Capture the cell that displays the provided text and extract its (x, y) central coordinate. 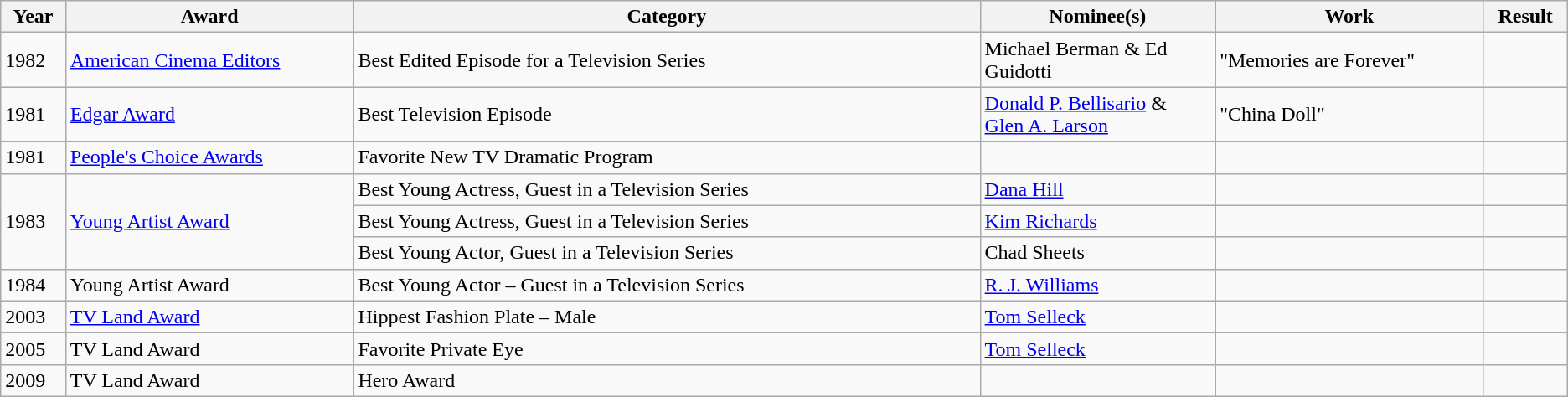
Donald P. Bellisario & Glen A. Larson (1097, 114)
2009 (34, 380)
Favorite Private Eye (667, 348)
Chad Sheets (1097, 253)
Michael Berman & Ed Guidotti (1097, 60)
American Cinema Editors (209, 60)
2005 (34, 348)
Edgar Award (209, 114)
Best Young Actor – Guest in a Television Series (667, 285)
1983 (34, 221)
"China Doll" (1349, 114)
Hippest Fashion Plate – Male (667, 317)
2003 (34, 317)
Best Television Episode (667, 114)
Work (1349, 17)
Year (34, 17)
R. J. Williams (1097, 285)
Dana Hill (1097, 189)
People's Choice Awards (209, 157)
1984 (34, 285)
Nominee(s) (1097, 17)
Result (1525, 17)
Best Edited Episode for a Television Series (667, 60)
Kim Richards (1097, 221)
1982 (34, 60)
"Memories are Forever" (1349, 60)
Best Young Actor, Guest in a Television Series (667, 253)
Category (667, 17)
Award (209, 17)
Hero Award (667, 380)
Favorite New TV Dramatic Program (667, 157)
